Locate the cell with the specified text and output its (X, Y) center coordinate. 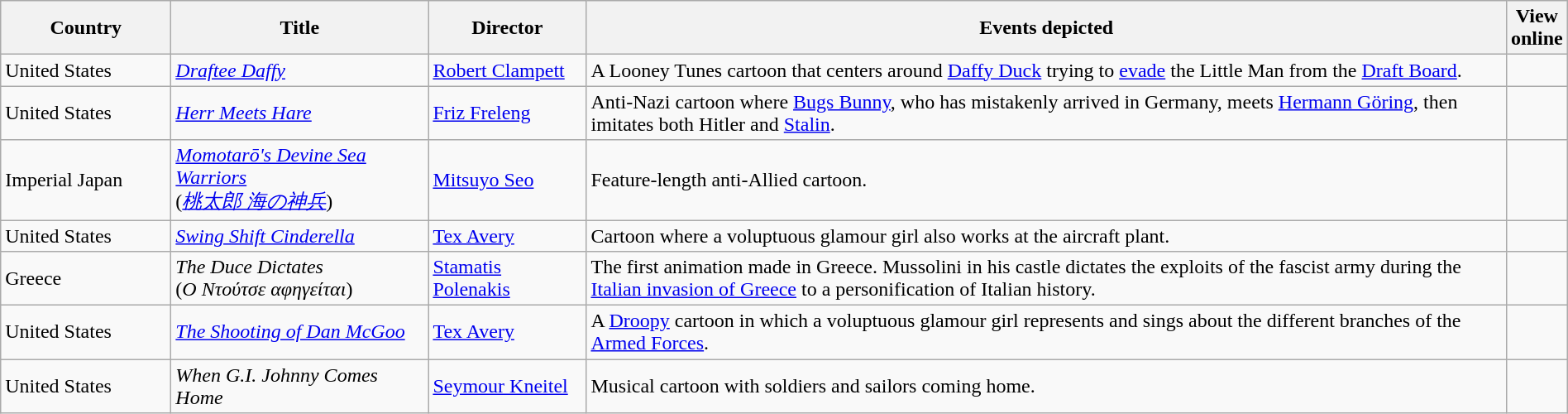
A Looney Tunes cartoon that centers around Daffy Duck trying to evade the Little Man from the Draft Board. (1047, 70)
Robert Clampett (508, 70)
Momotarō's Devine Sea Warriors(桃太郎 海の神兵) (299, 181)
Country (86, 28)
Viewonline (1537, 28)
Greece (86, 278)
Friz Freleng (508, 113)
Swing Shift Cinderella (299, 236)
Director (508, 28)
Mitsuyo Seo (508, 181)
Anti-Nazi cartoon where Bugs Bunny, who has mistakenly arrived in Germany, meets Hermann Göring, then imitates both Hitler and Stalin. (1047, 113)
Imperial Japan (86, 181)
When G.I. Johnny Comes Home (299, 386)
Musical cartoon with soldiers and sailors coming home. (1047, 386)
Cartoon where a voluptuous glamour girl also works at the aircraft plant. (1047, 236)
A Droopy cartoon in which a voluptuous glamour girl represents and sings about the different branches of the Armed Forces. (1047, 333)
The Duce Dictates(Ο Ντούτσε αφηγείται) (299, 278)
Title (299, 28)
The Shooting of Dan McGoo (299, 333)
Events depicted (1047, 28)
Feature-length anti-Allied cartoon. (1047, 181)
Herr Meets Hare (299, 113)
Stamatis Polenakis (508, 278)
Seymour Kneitel (508, 386)
Draftee Daffy (299, 70)
